Extract the (x, y) coordinate from the center of the cell holding the provided text.  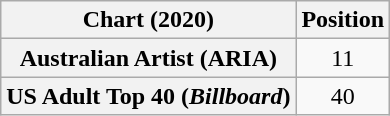
Chart (2020) (148, 20)
40 (343, 96)
Position (343, 20)
Australian Artist (ARIA) (148, 58)
11 (343, 58)
US Adult Top 40 (Billboard) (148, 96)
